Find where the given text appears and provide that cell's center as [X, Y] coordinate. 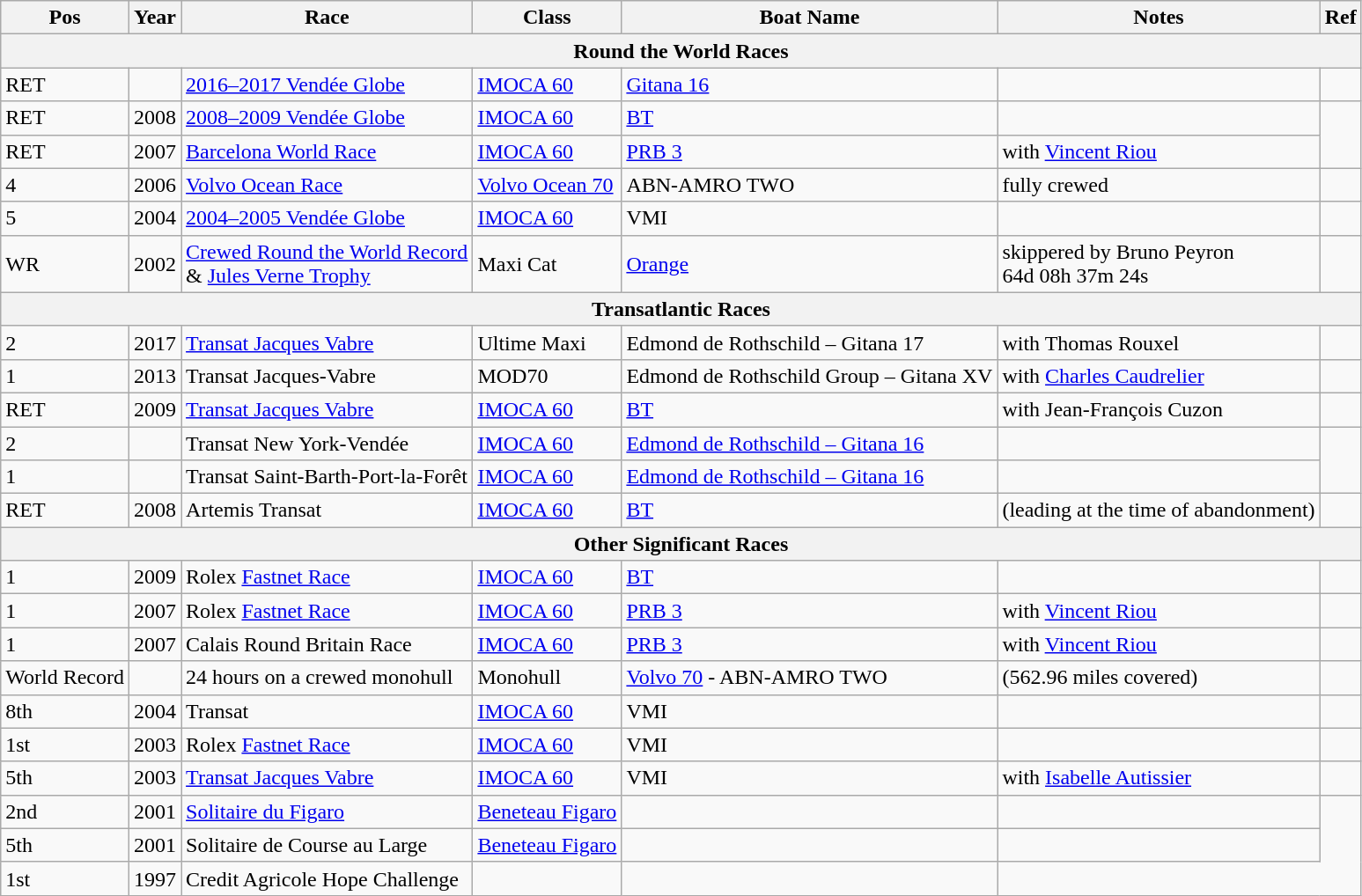
(leading at the time of abandonment) [1159, 510]
Class [548, 18]
Barcelona World Race [328, 151]
(562.96 miles covered) [1159, 678]
1997 [155, 878]
Solitaire du Figaro [328, 812]
Notes [1159, 18]
skippered by Bruno Peyron 64d 08h 37m 24s [1159, 264]
2017 [155, 342]
2004–2005 Vendée Globe [328, 218]
Ultime Maxi [548, 342]
2016–2017 Vendée Globe [328, 84]
Crewed Round the World Record & Jules Verne Trophy [328, 264]
Transat Saint-Barth-Port-la-Forêt [328, 477]
Transat Jacques-Vabre [328, 376]
Solitaire de Course au Large [328, 845]
Orange [810, 264]
Maxi Cat [548, 264]
MOD70 [548, 376]
2006 [155, 185]
Monohull [548, 678]
5 [65, 218]
with Jean-François Cuzon [1159, 409]
fully crewed [1159, 185]
Calais Round Britain Race [328, 644]
8th [65, 711]
Credit Agricole Hope Challenge [328, 878]
World Record [65, 678]
2008–2009 Vendée Globe [328, 118]
2013 [155, 376]
Ref [1340, 18]
Race [328, 18]
Volvo 70 - ABN-AMRO TWO [810, 678]
Volvo Ocean 70 [548, 185]
Transat [328, 711]
24 hours on a crewed monohull [328, 678]
Other Significant Races [681, 544]
2nd [65, 812]
4 [65, 185]
Artemis Transat [328, 510]
Edmond de Rothschild – Gitana 17 [810, 342]
Round the World Races [681, 51]
with Thomas Rouxel [1159, 342]
Gitana 16 [810, 84]
WR [65, 264]
Volvo Ocean Race [328, 185]
Transatlantic Races [681, 309]
Transat New York-Vendée [328, 443]
with Isabelle Autissier [1159, 778]
Pos [65, 18]
2002 [155, 264]
with Charles Caudrelier [1159, 376]
Boat Name [810, 18]
Edmond de Rothschild Group – Gitana XV [810, 376]
Year [155, 18]
ABN-AMRO TWO [810, 185]
